For the text-containing cell, return its midpoint in (x, y) coordinate format. 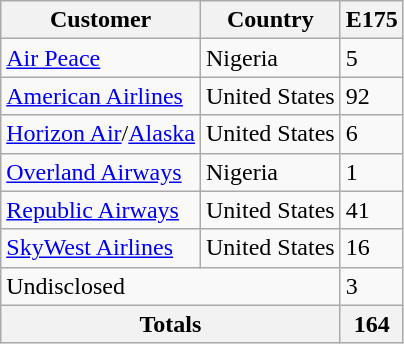
41 (372, 210)
SkyWest Airlines (101, 248)
92 (372, 96)
E175 (372, 20)
Republic Airways (101, 210)
Country (270, 20)
6 (372, 134)
Undisclosed (170, 286)
Totals (170, 324)
5 (372, 58)
16 (372, 248)
1 (372, 172)
3 (372, 286)
Horizon Air/Alaska (101, 134)
Customer (101, 20)
American Airlines (101, 96)
Overland Airways (101, 172)
164 (372, 324)
Air Peace (101, 58)
